Scan for the cell matching the given text and deliver its (X, Y) coordinate at center. 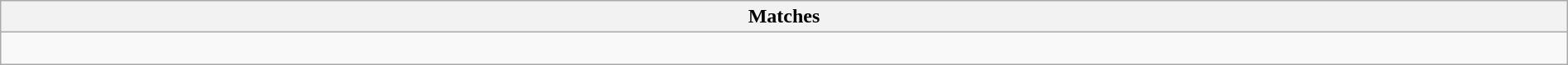
Matches (784, 17)
